From the cell containing the given text, extract its center point as (X, Y) coordinate. 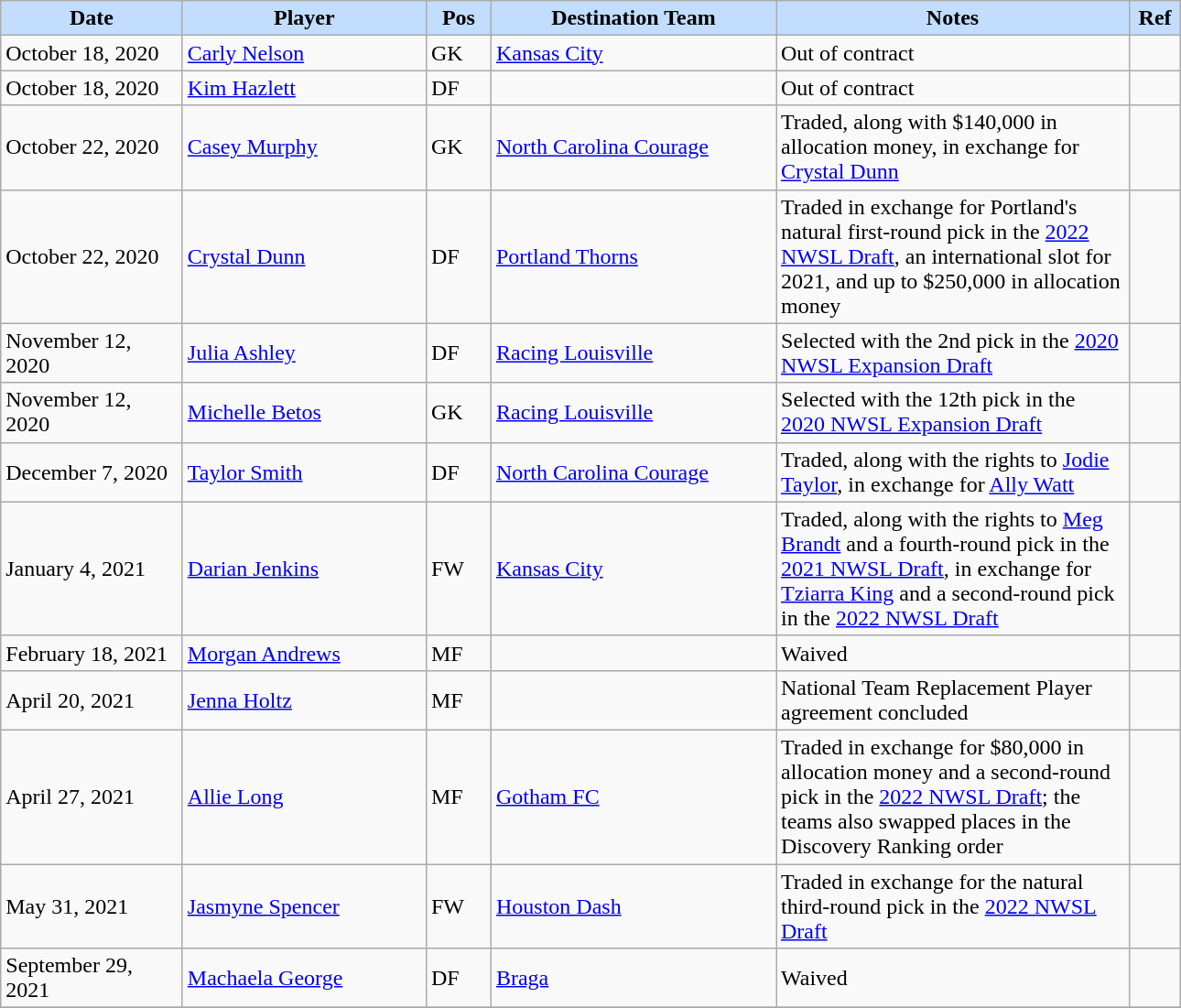
Selected with the 2nd pick in the 2020 NWSL Expansion Draft (953, 353)
January 4, 2021 (92, 569)
Pos (458, 18)
Machaela George (304, 978)
December 7, 2020 (92, 472)
Houston Dash (634, 906)
Taylor Smith (304, 472)
Destination Team (634, 18)
May 31, 2021 (92, 906)
Date (92, 18)
Traded, along with $140,000 in allocation money, in exchange for Crystal Dunn (953, 147)
April 27, 2021 (92, 797)
February 18, 2021 (92, 653)
Casey Murphy (304, 147)
Jasmyne Spencer (304, 906)
Jenna Holtz (304, 699)
Braga (634, 978)
Carly Nelson (304, 53)
Michelle Betos (304, 412)
Crystal Dunn (304, 256)
Notes (953, 18)
Julia Ashley (304, 353)
Kim Hazlett (304, 88)
Gotham FC (634, 797)
Traded, along with the rights to Jodie Taylor, in exchange for Ally Watt (953, 472)
Ref (1155, 18)
Darian Jenkins (304, 569)
Traded in exchange for the natural third-round pick in the 2022 NWSL Draft (953, 906)
National Team Replacement Player agreement concluded (953, 699)
Portland Thorns (634, 256)
Player (304, 18)
Allie Long (304, 797)
Morgan Andrews (304, 653)
April 20, 2021 (92, 699)
September 29, 2021 (92, 978)
Selected with the 12th pick in the 2020 NWSL Expansion Draft (953, 412)
